Return the [x, y] coordinate for the center point of the cell that contains the specified text.  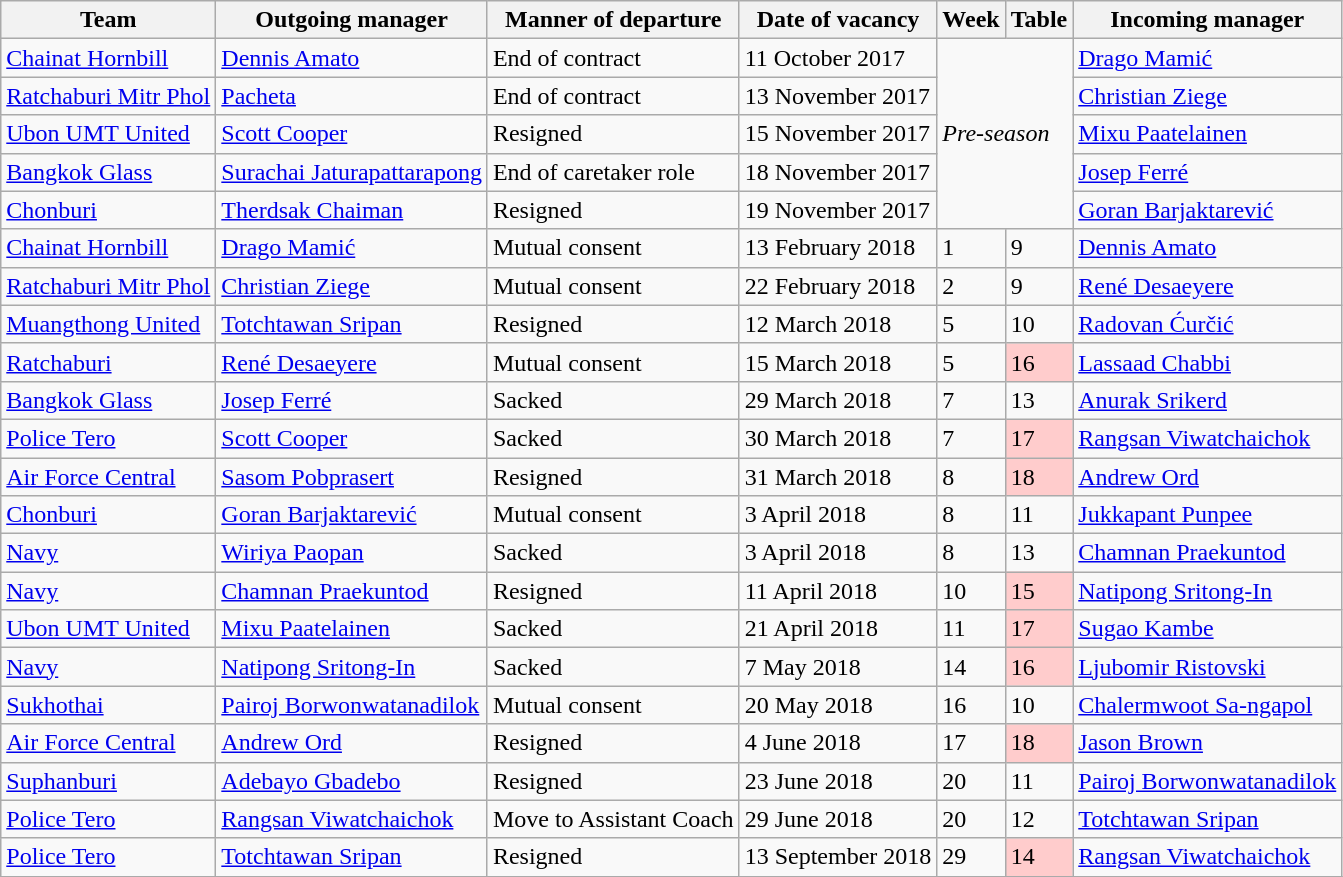
Incoming manager [1208, 20]
22 February 2018 [838, 286]
13 November 2017 [838, 96]
Team [108, 20]
Lassaad Chabbi [1208, 362]
Sukhothai [108, 705]
7 May 2018 [838, 667]
Sasom Pobprasert [352, 477]
12 March 2018 [838, 324]
2 [971, 286]
15 March 2018 [838, 362]
11 October 2017 [838, 58]
Pre-season [1005, 134]
Jason Brown [1208, 743]
11 April 2018 [838, 591]
Sugao Kambe [1208, 629]
13 September 2018 [838, 857]
Anurak Srikerd [1208, 400]
29 [971, 857]
Move to Assistant Coach [613, 819]
15 November 2017 [838, 134]
20 May 2018 [838, 705]
Pacheta [352, 96]
Therdsak Chaiman [352, 210]
29 June 2018 [838, 819]
12 [1039, 819]
Ljubomir Ristovski [1208, 667]
Table [1039, 20]
Chalermwoot Sa-ngapol [1208, 705]
1 [971, 248]
Week [971, 20]
31 March 2018 [838, 477]
19 November 2017 [838, 210]
13 February 2018 [838, 248]
Outgoing manager [352, 20]
Suphanburi [108, 781]
21 April 2018 [838, 629]
Manner of departure [613, 20]
15 [1039, 591]
Date of vacancy [838, 20]
Jukkapant Punpee [1208, 515]
Ratchaburi [108, 362]
18 November 2017 [838, 172]
End of caretaker role [613, 172]
Surachai Jaturapattarapong [352, 172]
Wiriya Paopan [352, 553]
29 March 2018 [838, 400]
Radovan Ćurčić [1208, 324]
30 March 2018 [838, 438]
Muangthong United [108, 324]
23 June 2018 [838, 781]
Adebayo Gbadebo [352, 781]
4 June 2018 [838, 743]
